Determine the [x, y] coordinate at the center of the cell enclosing the given text.  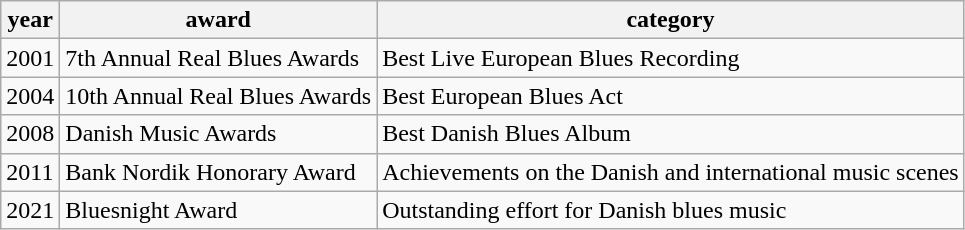
Best Danish Blues Album [671, 134]
2004 [30, 96]
Bank Nordik Honorary Award [218, 172]
10th Annual Real Blues Awards [218, 96]
2011 [30, 172]
7th Annual Real Blues Awards [218, 58]
Bluesnight Award [218, 210]
year [30, 20]
Best European Blues Act [671, 96]
2021 [30, 210]
Best Live European Blues Recording [671, 58]
2001 [30, 58]
Outstanding effort for Danish blues music [671, 210]
Danish Music Awards [218, 134]
category [671, 20]
Achievements on the Danish and international music scenes [671, 172]
award [218, 20]
2008 [30, 134]
